Find where the given text appears and provide that cell's center as [x, y] coordinate. 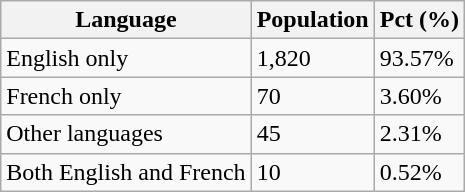
93.57% [419, 58]
45 [312, 134]
3.60% [419, 96]
Both English and French [126, 172]
Other languages [126, 134]
Population [312, 20]
10 [312, 172]
English only [126, 58]
French only [126, 96]
2.31% [419, 134]
Language [126, 20]
1,820 [312, 58]
0.52% [419, 172]
70 [312, 96]
Pct (%) [419, 20]
